Return the (X, Y) coordinate for the center point of the cell that contains the specified text.  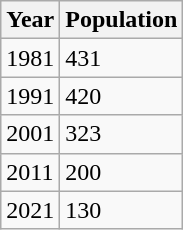
2011 (30, 172)
420 (122, 96)
200 (122, 172)
1981 (30, 58)
1991 (30, 96)
130 (122, 210)
Year (30, 20)
2021 (30, 210)
323 (122, 134)
2001 (30, 134)
Population (122, 20)
431 (122, 58)
